Pinpoint the cell where the given text exists, returning its [x, y] midpoint coordinate. 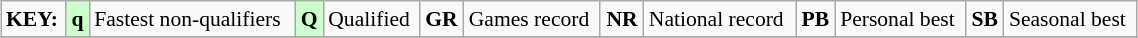
Seasonal best [1070, 19]
Q [309, 19]
Personal best [900, 19]
Qualified [371, 19]
KEY: [34, 19]
GR [442, 19]
Games record [532, 19]
q [78, 19]
NR [622, 19]
Fastest non-qualifiers [192, 19]
PB [816, 19]
SB [985, 19]
National record [720, 19]
